Capture the cell that displays the provided text and extract its [x, y] central coordinate. 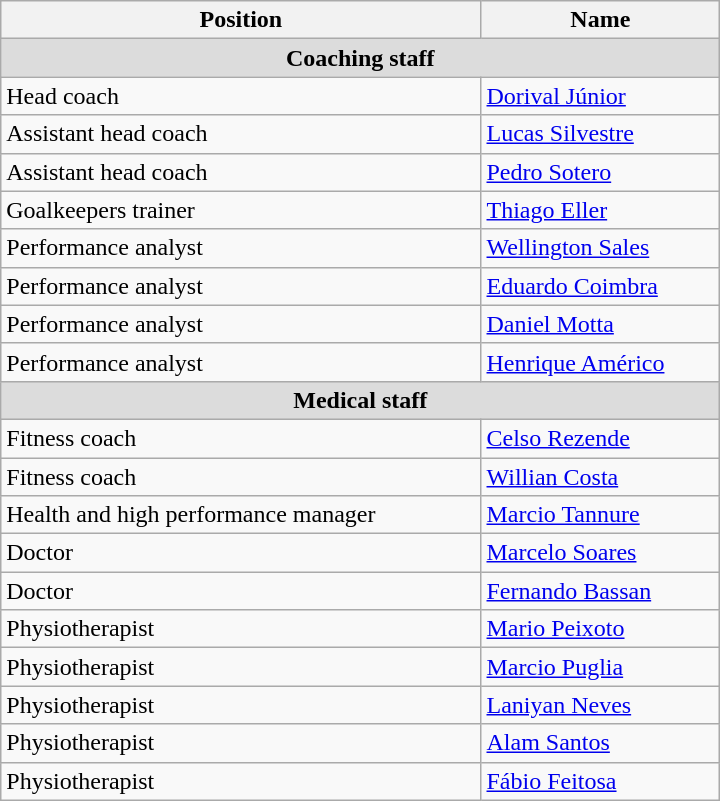
Head coach [241, 96]
Dorival Júnior [600, 96]
Wellington Sales [600, 248]
Pedro Sotero [600, 172]
Marcio Puglia [600, 667]
Marcio Tannure [600, 515]
Name [600, 20]
Marcelo Soares [600, 553]
Lucas Silvestre [600, 134]
Henrique Américo [600, 362]
Mario Peixoto [600, 629]
Fábio Feitosa [600, 781]
Daniel Motta [600, 324]
Goalkeepers trainer [241, 210]
Position [241, 20]
Willian Costa [600, 477]
Coaching staff [360, 58]
Celso Rezende [600, 438]
Fernando Bassan [600, 591]
Thiago Eller [600, 210]
Alam Santos [600, 743]
Laniyan Neves [600, 705]
Health and high performance manager [241, 515]
Eduardo Coimbra [600, 286]
Medical staff [360, 400]
